For the text-containing cell, return its midpoint in (x, y) coordinate format. 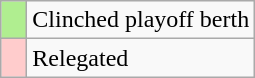
Relegated (141, 58)
Clinched playoff berth (141, 20)
